Output the [x, y] coordinate of the center of the cell containing the given text.  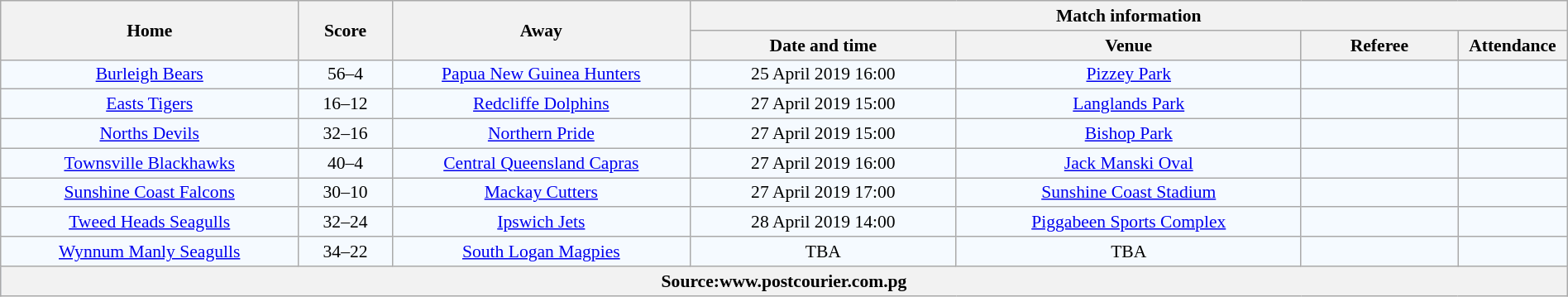
Langlands Park [1128, 104]
Referee [1379, 46]
Piggabeen Sports Complex [1128, 223]
Wynnum Manly Seagulls [150, 251]
Sunshine Coast Falcons [150, 193]
Pizzey Park [1128, 74]
Attendance [1513, 46]
56–4 [346, 74]
South Logan Magpies [541, 251]
30–10 [346, 193]
Easts Tigers [150, 104]
Match information [1128, 16]
Tweed Heads Seagulls [150, 223]
Bishop Park [1128, 134]
27 April 2019 17:00 [823, 193]
Townsville Blackhawks [150, 163]
Central Queensland Capras [541, 163]
Venue [1128, 46]
25 April 2019 16:00 [823, 74]
Mackay Cutters [541, 193]
Source:www.postcourier.com.pg [784, 281]
34–22 [346, 251]
Norths Devils [150, 134]
Date and time [823, 46]
16–12 [346, 104]
Ipswich Jets [541, 223]
40–4 [346, 163]
Away [541, 30]
32–24 [346, 223]
27 April 2019 16:00 [823, 163]
Home [150, 30]
Northern Pride [541, 134]
Jack Manski Oval [1128, 163]
Papua New Guinea Hunters [541, 74]
28 April 2019 14:00 [823, 223]
Redcliffe Dolphins [541, 104]
32–16 [346, 134]
Sunshine Coast Stadium [1128, 193]
Score [346, 30]
Burleigh Bears [150, 74]
